For the text-containing cell, return its midpoint in (x, y) coordinate format. 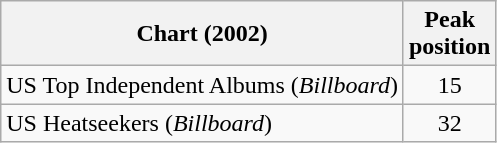
32 (449, 123)
15 (449, 85)
Chart (2002) (202, 34)
US Heatseekers (Billboard) (202, 123)
Peakposition (449, 34)
US Top Independent Albums (Billboard) (202, 85)
